Pinpoint the cell where the given text exists, returning its (x, y) midpoint coordinate. 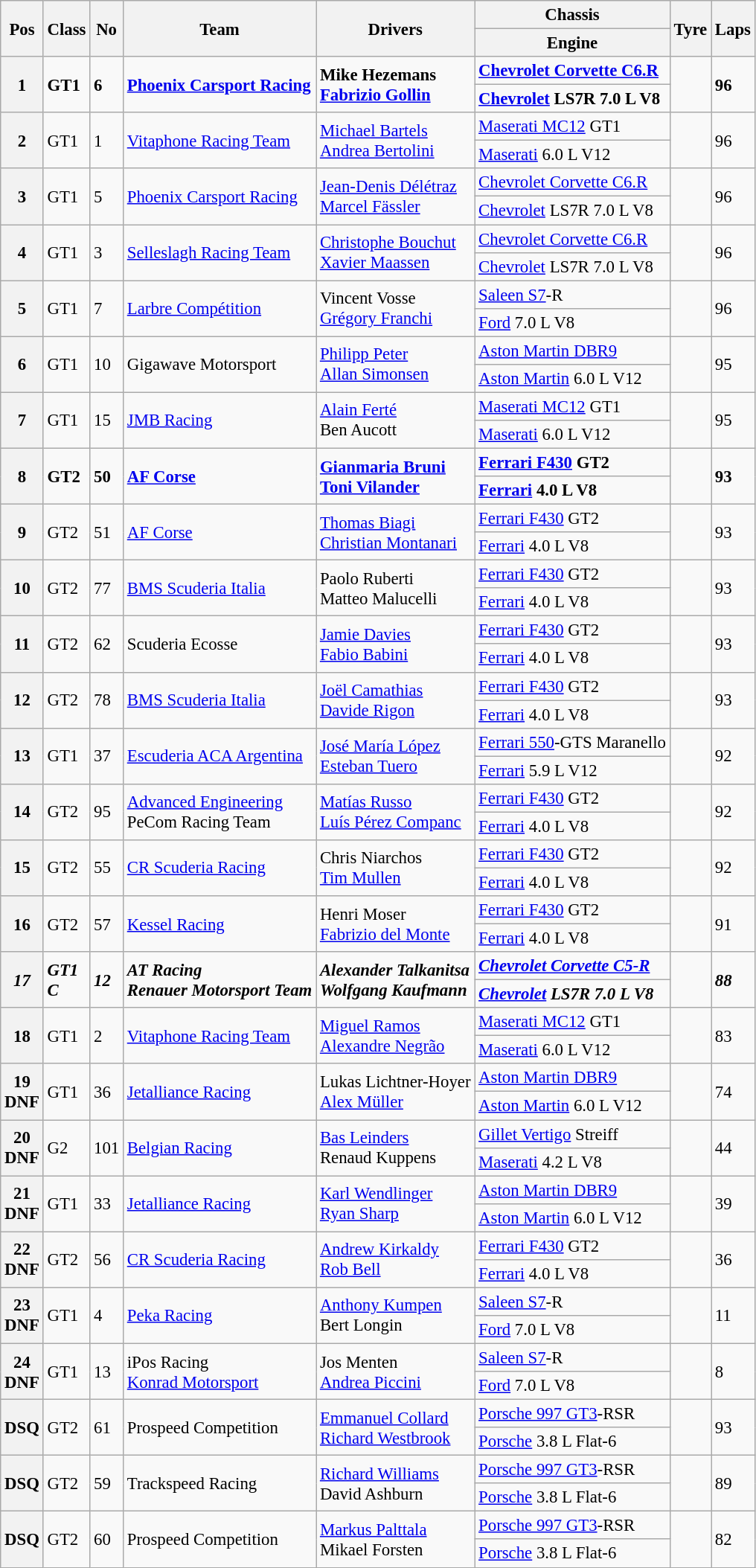
24DNF (22, 1371)
José María López Esteban Tuero (396, 756)
No (107, 28)
89 (734, 1484)
44 (734, 1148)
Larbre Compétition (219, 308)
Kessel Racing (219, 924)
Team (219, 28)
Ferrari 550-GTS Maranello (572, 742)
Engine (572, 43)
74 (734, 1092)
Trackspeed Racing (219, 1484)
Tyre (691, 28)
Markus Palttala Mikael Forsten (396, 1539)
Chassis (572, 15)
Jos Menten Andrea Piccini (396, 1371)
Matías Russo Luís Pérez Companc (396, 813)
Belgian Racing (219, 1148)
37 (107, 756)
78 (107, 700)
22DNF (22, 1259)
Philipp Peter Allan Simonsen (396, 365)
62 (107, 644)
Christophe Bouchut Xavier Maassen (396, 253)
Joël Camathias Davide Rigon (396, 700)
21DNF (22, 1204)
iPos Racing Konrad Motorsport (219, 1371)
91 (734, 924)
19DNF (22, 1092)
Lukas Lichtner-Hoyer Alex Müller (396, 1092)
Selleslagh Racing Team (219, 253)
77 (107, 588)
9 (22, 533)
Alain Ferté Ben Aucott (396, 420)
Anthony Kumpen Bert Longin (396, 1316)
Vincent Vosse Grégory Franchi (396, 308)
Michael Bartels Andrea Bertolini (396, 140)
55 (107, 868)
Jamie Davies Fabio Babini (396, 644)
Alexander Talkanitsa Wolfgang Kaufmann (396, 979)
Miguel Ramos Alexandre Negrão (396, 1036)
50 (107, 476)
Emmanuel Collard Richard Westbrook (396, 1427)
56 (107, 1259)
Jean-Denis Délétraz Marcel Fässler (396, 196)
18 (22, 1036)
JMB Racing (219, 420)
Peka Racing (219, 1316)
Mike Hezemans Fabrizio Gollin (396, 85)
Gillet Vertigo Streiff (572, 1134)
88 (734, 979)
60 (107, 1539)
Bas Leinders Renaud Kuppens (396, 1148)
Thomas Biagi Christian Montanari (396, 533)
Chevrolet Corvette C5-R (572, 966)
33 (107, 1204)
Gianmaria Bruni Toni Vilander (396, 476)
101 (107, 1148)
Richard Williams David Ashburn (396, 1484)
Andrew Kirkaldy Rob Bell (396, 1259)
Henri Moser Fabrizio del Monte (396, 924)
G2 (67, 1148)
20DNF (22, 1148)
Drivers (396, 28)
Karl Wendlinger Ryan Sharp (396, 1204)
Maserati 4.2 L V8 (572, 1162)
Laps (734, 28)
83 (734, 1036)
17 (22, 979)
57 (107, 924)
Chris Niarchos Tim Mullen (396, 868)
Paolo Ruberti Matteo Malucelli (396, 588)
Class (67, 28)
Scuderia Ecosse (219, 644)
82 (734, 1539)
39 (734, 1204)
Gigawave Motorsport (219, 365)
16 (22, 924)
23DNF (22, 1316)
14 (22, 813)
51 (107, 533)
Advanced Engineering PeCom Racing Team (219, 813)
61 (107, 1427)
Ferrari 5.9 L V12 (572, 770)
AT Racing Renauer Motorsport Team (219, 979)
Pos (22, 28)
Escuderia ACA Argentina (219, 756)
59 (107, 1484)
GT1C (67, 979)
